Return the (x, y) coordinate for the center point of the cell that contains the specified text.  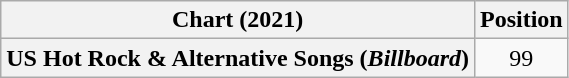
Position (521, 20)
99 (521, 58)
US Hot Rock & Alternative Songs (Billboard) (238, 58)
Chart (2021) (238, 20)
